Scan for the cell matching the given text and deliver its (x, y) coordinate at center. 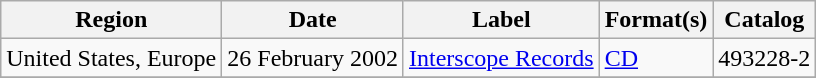
Interscope Records (501, 58)
CD (656, 58)
Region (112, 20)
Label (501, 20)
Date (313, 20)
26 February 2002 (313, 58)
United States, Europe (112, 58)
493228-2 (764, 58)
Catalog (764, 20)
Format(s) (656, 20)
